Extract the [X, Y] coordinate from the center of the cell holding the provided text.  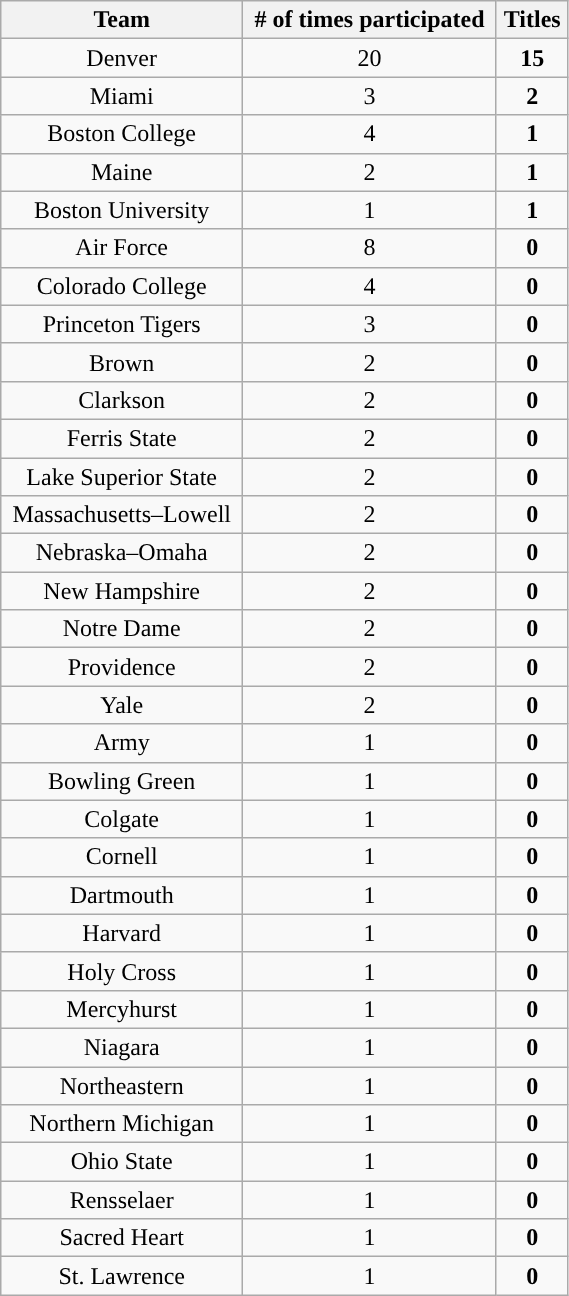
Holy Cross [122, 971]
Maine [122, 172]
Rensselaer [122, 1200]
Cornell [122, 857]
Niagara [122, 1047]
Sacred Heart [122, 1238]
Titles [532, 20]
St. Lawrence [122, 1276]
Brown [122, 362]
Northern Michigan [122, 1124]
Northeastern [122, 1085]
Clarkson [122, 400]
8 [370, 248]
Denver [122, 58]
Yale [122, 705]
Bowling Green [122, 781]
Boston College [122, 134]
Dartmouth [122, 895]
Princeton Tigers [122, 324]
15 [532, 58]
20 [370, 58]
Nebraska–Omaha [122, 553]
Massachusetts–Lowell [122, 515]
Harvard [122, 933]
Ferris State [122, 438]
Colorado College [122, 286]
Air Force [122, 248]
Lake Superior State [122, 477]
Colgate [122, 819]
# of times participated [370, 20]
Ohio State [122, 1162]
Notre Dame [122, 629]
New Hampshire [122, 591]
Team [122, 20]
Miami [122, 96]
Boston University [122, 210]
Army [122, 743]
Mercyhurst [122, 1009]
Providence [122, 667]
